Pinpoint the cell where the given text exists, returning its [x, y] midpoint coordinate. 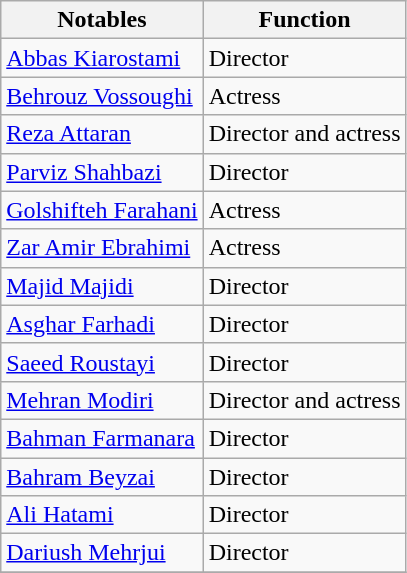
Function [304, 20]
Bahman Farmanara [102, 438]
Saeed Roustayi [102, 362]
Notables [102, 20]
Abbas Kiarostami [102, 58]
Golshifteh Farahani [102, 210]
Majid Majidi [102, 286]
Behrouz Vossoughi [102, 96]
Mehran Modiri [102, 400]
Bahram Beyzai [102, 477]
Zar Amir Ebrahimi [102, 248]
Asghar Farhadi [102, 324]
Ali Hatami [102, 515]
Reza Attaran [102, 134]
Parviz Shahbazi [102, 172]
Dariush Mehrjui [102, 553]
